Search for the cell housing the specified text and yield its [x, y] center coordinate. 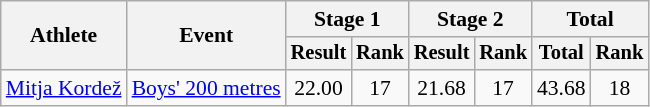
43.68 [562, 88]
Event [206, 36]
Stage 1 [348, 19]
18 [620, 88]
Boys' 200 metres [206, 88]
22.00 [319, 88]
Athlete [64, 36]
Mitja Kordež [64, 88]
21.68 [442, 88]
Stage 2 [470, 19]
